From the cell containing the given text, extract its center point as [x, y] coordinate. 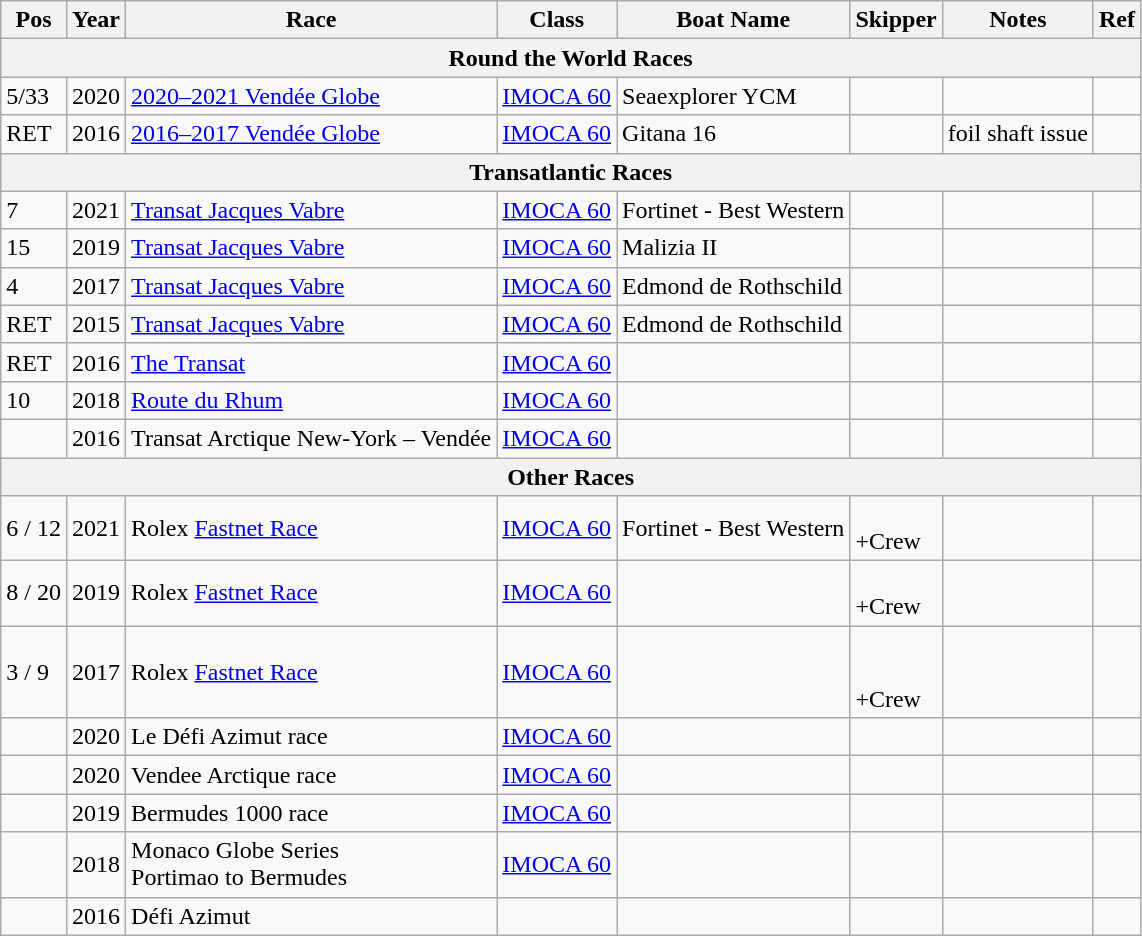
2020–2021 Vendée Globe [312, 96]
Boat Name [734, 20]
Route du Rhum [312, 400]
Monaco Globe Series Portimao to Bermudes [312, 864]
Le Défi Azimut race [312, 737]
Notes [1018, 20]
Skipper [896, 20]
Ref [1116, 20]
8 / 20 [34, 594]
15 [34, 248]
Other Races [571, 477]
4 [34, 286]
Race [312, 20]
Class [557, 20]
Vendee Arctique race [312, 775]
7 [34, 210]
Transat Arctique New-York – Vendée [312, 438]
Seaexplorer YCM [734, 96]
The Transat [312, 362]
Pos [34, 20]
Défi Azimut [312, 916]
10 [34, 400]
3 / 9 [34, 672]
5/33 [34, 96]
Gitana 16 [734, 134]
6 / 12 [34, 528]
foil shaft issue [1018, 134]
Bermudes 1000 race [312, 813]
Year [96, 20]
Transatlantic Races [571, 172]
Malizia II [734, 248]
2016–2017 Vendée Globe [312, 134]
2015 [96, 324]
Round the World Races [571, 58]
